Search for the cell housing the specified text and yield its (x, y) center coordinate. 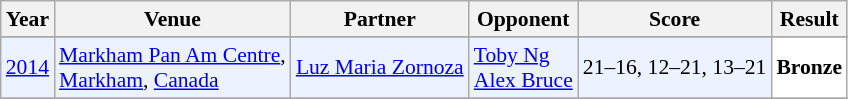
Markham Pan Am Centre, Markham, Canada (172, 68)
Venue (172, 19)
Score (675, 19)
21–16, 12–21, 13–21 (675, 68)
Bronze (809, 68)
Partner (380, 19)
Opponent (524, 19)
Year (28, 19)
2014 (28, 68)
Result (809, 19)
Luz Maria Zornoza (380, 68)
Toby Ng Alex Bruce (524, 68)
